Pinpoint the cell where the given text exists, returning its (X, Y) midpoint coordinate. 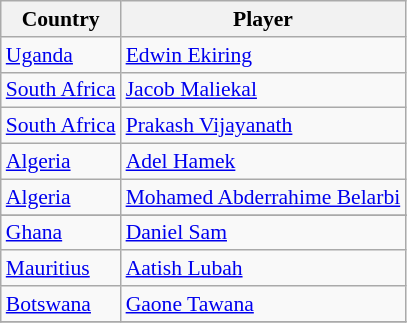
Ghana (61, 233)
Uganda (61, 55)
Country (61, 19)
Botswana (61, 304)
Mauritius (61, 269)
Daniel Sam (264, 233)
Adel Hamek (264, 162)
Jacob Maliekal (264, 90)
Mohamed Abderrahime Belarbi (264, 197)
Edwin Ekiring (264, 55)
Aatish Lubah (264, 269)
Prakash Vijayanath (264, 126)
Gaone Tawana (264, 304)
Player (264, 19)
